Extract the (x, y) coordinate from the center of the cell holding the provided text.  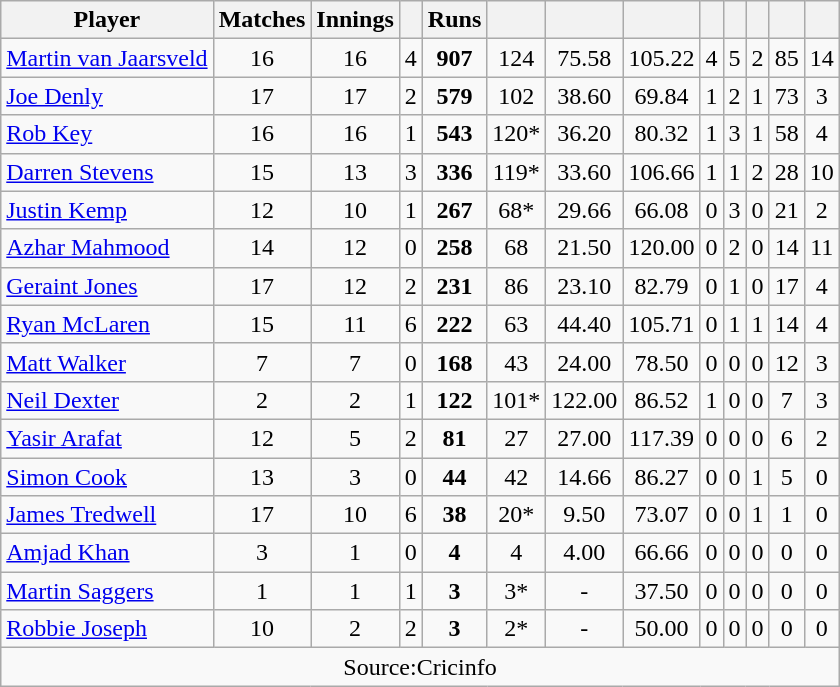
Justin Kemp (107, 210)
27.00 (584, 438)
Martin Saggers (107, 591)
Martin van Jaarsveld (107, 58)
86 (516, 286)
24.00 (584, 362)
106.66 (662, 172)
122.00 (584, 400)
9.50 (584, 515)
42 (516, 477)
122 (454, 400)
14.66 (584, 477)
Azhar Mahmood (107, 248)
168 (454, 362)
Ryan McLaren (107, 324)
James Tredwell (107, 515)
63 (516, 324)
105.71 (662, 324)
86.27 (662, 477)
73 (786, 96)
120.00 (662, 248)
73.07 (662, 515)
82.79 (662, 286)
21 (786, 210)
23.10 (584, 286)
38.60 (584, 96)
33.60 (584, 172)
28 (786, 172)
37.50 (662, 591)
Geraint Jones (107, 286)
29.66 (584, 210)
231 (454, 286)
120* (516, 134)
4.00 (584, 553)
43 (516, 362)
Amjad Khan (107, 553)
2* (516, 629)
69.84 (662, 96)
86.52 (662, 400)
Yasir Arafat (107, 438)
44.40 (584, 324)
66.08 (662, 210)
117.39 (662, 438)
85 (786, 58)
119* (516, 172)
21.50 (584, 248)
20* (516, 515)
Joe Denly (107, 96)
58 (786, 134)
543 (454, 134)
27 (516, 438)
Neil Dexter (107, 400)
101* (516, 400)
Matt Walker (107, 362)
80.32 (662, 134)
Player (107, 20)
Simon Cook (107, 477)
124 (516, 58)
222 (454, 324)
Runs (454, 20)
907 (454, 58)
267 (454, 210)
3* (516, 591)
78.50 (662, 362)
38 (454, 515)
Robbie Joseph (107, 629)
68* (516, 210)
102 (516, 96)
Rob Key (107, 134)
68 (516, 248)
66.66 (662, 553)
36.20 (584, 134)
50.00 (662, 629)
579 (454, 96)
336 (454, 172)
105.22 (662, 58)
Matches (262, 20)
258 (454, 248)
Darren Stevens (107, 172)
75.58 (584, 58)
Innings (355, 20)
44 (454, 477)
81 (454, 438)
Source:Cricinfo (420, 667)
